Capture the cell that displays the provided text and extract its [x, y] central coordinate. 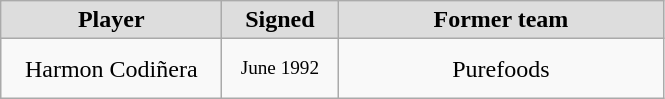
Harmon Codiñera [112, 69]
June 1992 [280, 69]
Purefoods [501, 69]
Player [112, 20]
Former team [501, 20]
Signed [280, 20]
